Identify which cell holds the provided text, then report its (x, y) central coordinate. 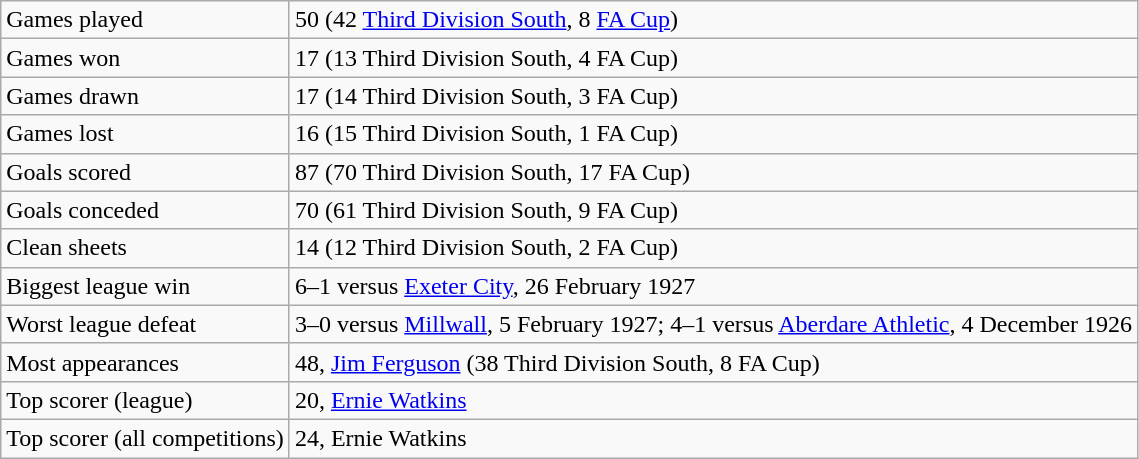
Goals conceded (146, 210)
Games drawn (146, 96)
Most appearances (146, 362)
Biggest league win (146, 286)
Games won (146, 58)
16 (15 Third Division South, 1 FA Cup) (713, 134)
Top scorer (league) (146, 400)
24, Ernie Watkins (713, 438)
17 (13 Third Division South, 4 FA Cup) (713, 58)
Games lost (146, 134)
Goals scored (146, 172)
Clean sheets (146, 248)
50 (42 Third Division South, 8 FA Cup) (713, 20)
Top scorer (all competitions) (146, 438)
87 (70 Third Division South, 17 FA Cup) (713, 172)
17 (14 Third Division South, 3 FA Cup) (713, 96)
20, Ernie Watkins (713, 400)
3–0 versus Millwall, 5 February 1927; 4–1 versus Aberdare Athletic, 4 December 1926 (713, 324)
70 (61 Third Division South, 9 FA Cup) (713, 210)
14 (12 Third Division South, 2 FA Cup) (713, 248)
Games played (146, 20)
Worst league defeat (146, 324)
48, Jim Ferguson (38 Third Division South, 8 FA Cup) (713, 362)
6–1 versus Exeter City, 26 February 1927 (713, 286)
